Return the (X, Y) coordinate for the center point of the cell that contains the specified text.  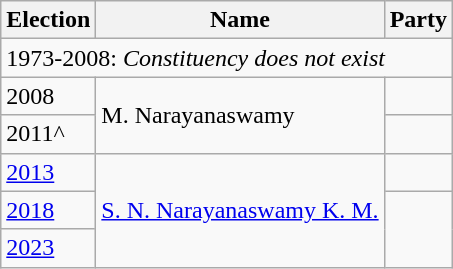
1973-2008: Constituency does not exist (227, 58)
2013 (48, 172)
2011^ (48, 134)
M. Narayanaswamy (240, 115)
2008 (48, 96)
Name (240, 20)
Election (48, 20)
Party (418, 20)
2018 (48, 210)
2023 (48, 248)
S. N. Narayanaswamy K. M. (240, 210)
